Scan for the cell matching the given text and deliver its [x, y] coordinate at center. 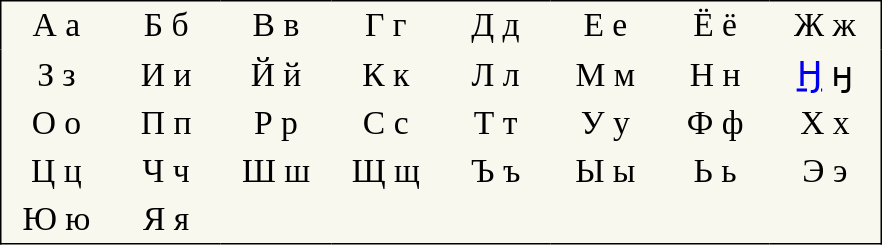
Т т [496, 123]
Я я [166, 220]
Ц ц [56, 171]
М м [605, 75]
Ы ы [605, 171]
И и [166, 75]
Б б [166, 26]
Л л [496, 75]
Е е [605, 26]
Д д [496, 26]
Щ щ [386, 171]
К к [386, 75]
Ф ф [715, 123]
Ӈ ӈ [826, 75]
В в [276, 26]
С с [386, 123]
А а [56, 26]
П п [166, 123]
Э э [826, 171]
У у [605, 123]
Х х [826, 123]
Ш ш [276, 171]
Ь ь [715, 171]
Н н [715, 75]
Ж ж [826, 26]
Г г [386, 26]
Ъ ъ [496, 171]
З з [56, 75]
Й й [276, 75]
Ч ч [166, 171]
О о [56, 123]
Ю ю [56, 220]
Р р [276, 123]
Ё ё [715, 26]
